From the cell containing the given text, extract its center point as (x, y) coordinate. 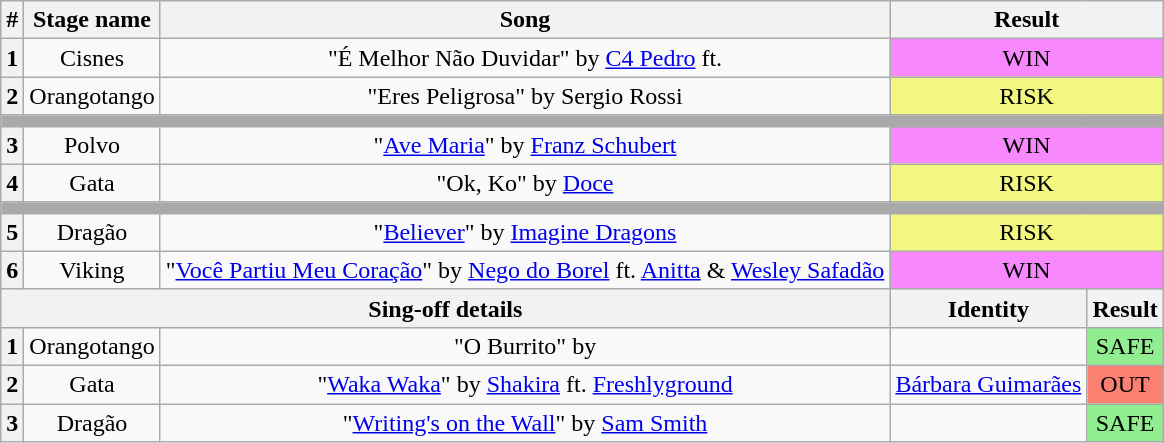
Cisnes (92, 58)
"Believer" by Imagine Dragons (525, 232)
"Você Partiu Meu Coração" by Nego do Borel ft. Anitta & Wesley Safadão (525, 270)
"Ok, Ko" by Doce (525, 183)
"Writing's on the Wall" by Sam Smith (525, 423)
Polvo (92, 145)
Stage name (92, 20)
# (12, 20)
OUT (1125, 384)
Identity (988, 308)
"O Burrito" by (525, 346)
"Eres Peligrosa" by Sergio Rossi (525, 96)
Sing-off details (446, 308)
"Waka Waka" by Shakira ft. Freshlyground (525, 384)
5 (12, 232)
4 (12, 183)
Song (525, 20)
Viking (92, 270)
6 (12, 270)
"Ave Maria" by Franz Schubert (525, 145)
Bárbara Guimarães (988, 384)
"É Melhor Não Duvidar" by C4 Pedro ft. (525, 58)
